Capture the cell that displays the provided text and extract its (x, y) central coordinate. 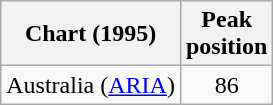
Australia (ARIA) (91, 85)
Peakposition (226, 34)
Chart (1995) (91, 34)
86 (226, 85)
